Return the (x, y) coordinate for the center point of the cell that contains the specified text.  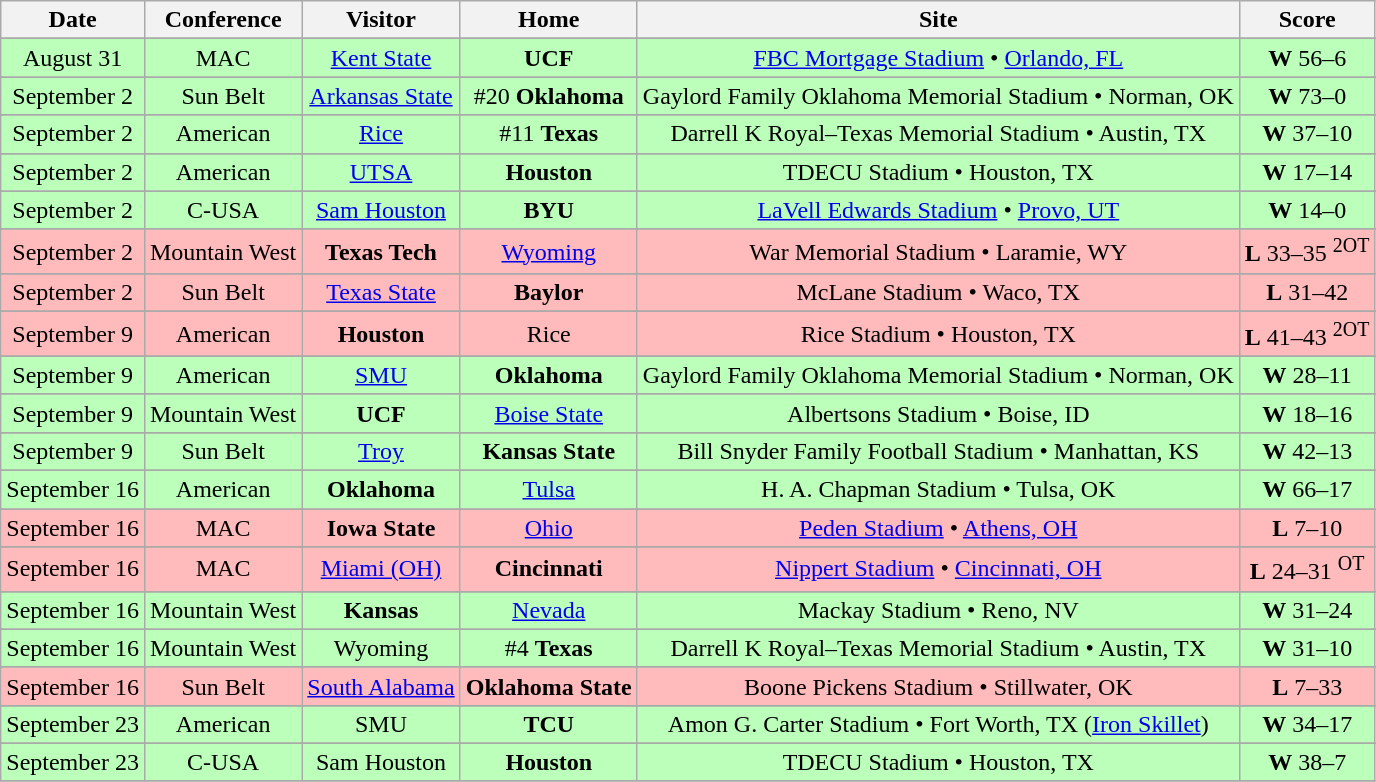
W 14–0 (1307, 210)
FBC Mortgage Stadium • Orlando, FL (938, 58)
Home (548, 20)
Texas Tech (381, 252)
L 41–43 2OT (1307, 334)
Rice Stadium • Houston, TX (938, 334)
McLane Stadium • Waco, TX (938, 293)
August 31 (73, 58)
Kansas State (548, 451)
L 24–31 OT (1307, 570)
W 18–16 (1307, 413)
L 33–35 2OT (1307, 252)
South Alabama (381, 686)
Nippert Stadium • Cincinnati, OH (938, 570)
Visitor (381, 20)
W 66–17 (1307, 489)
Troy (381, 451)
Peden Stadium • Athens, OH (938, 528)
Date (73, 20)
Amon G. Carter Stadium • Fort Worth, TX (Iron Skillet) (938, 724)
H. A. Chapman Stadium • Tulsa, OK (938, 489)
#11 Texas (548, 134)
W 17–14 (1307, 172)
W 73–0 (1307, 96)
#4 Texas (548, 648)
W 38–7 (1307, 762)
Nevada (548, 610)
Baylor (548, 293)
War Memorial Stadium • Laramie, WY (938, 252)
Tulsa (548, 489)
Oklahoma State (548, 686)
Ohio (548, 528)
Bill Snyder Family Football Stadium • Manhattan, KS (938, 451)
W 34–17 (1307, 724)
W 28–11 (1307, 375)
TCU (548, 724)
#20 Oklahoma (548, 96)
Kent State (381, 58)
Texas State (381, 293)
Conference (222, 20)
W 31–10 (1307, 648)
UTSA (381, 172)
L 7–33 (1307, 686)
W 37–10 (1307, 134)
Cincinnati (548, 570)
W 31–24 (1307, 610)
Miami (OH) (381, 570)
LaVell Edwards Stadium • Provo, UT (938, 210)
Mackay Stadium • Reno, NV (938, 610)
Boone Pickens Stadium • Stillwater, OK (938, 686)
L 31–42 (1307, 293)
Kansas (381, 610)
Site (938, 20)
Arkansas State (381, 96)
Score (1307, 20)
W 56–6 (1307, 58)
Iowa State (381, 528)
L 7–10 (1307, 528)
W 42–13 (1307, 451)
Boise State (548, 413)
BYU (548, 210)
Albertsons Stadium • Boise, ID (938, 413)
